Capture the cell that displays the provided text and extract its (x, y) central coordinate. 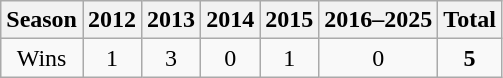
Total (470, 20)
2014 (230, 20)
3 (172, 58)
Season (42, 20)
2016–2025 (378, 20)
2013 (172, 20)
5 (470, 58)
2015 (290, 20)
Wins (42, 58)
2012 (112, 20)
